Pinpoint the cell where the given text exists, returning its (x, y) midpoint coordinate. 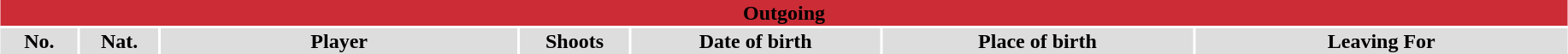
Nat. (120, 41)
Date of birth (755, 41)
No. (39, 41)
Leaving For (1382, 41)
Place of birth (1038, 41)
Outgoing (783, 13)
Shoots (575, 41)
Player (339, 41)
